Extract the [X, Y] coordinate from the center of the cell holding the provided text.  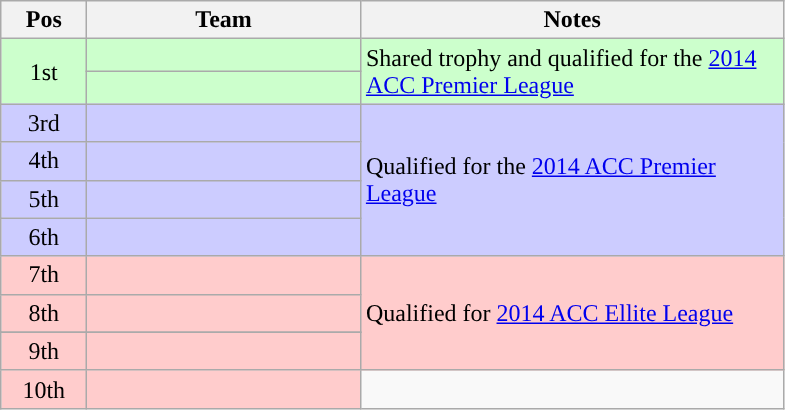
1st [44, 72]
6th [44, 237]
Shared trophy and qualified for the 2014 ACC Premier League [572, 72]
Pos [44, 20]
5th [44, 199]
Team [224, 20]
4th [44, 161]
Qualified for 2014 ACC Ellite League [572, 313]
9th [44, 351]
Qualified for the 2014 ACC Premier League [572, 180]
Notes [572, 20]
8th [44, 313]
3rd [44, 123]
7th [44, 275]
10th [44, 389]
